Identify which cell holds the provided text, then report its [x, y] central coordinate. 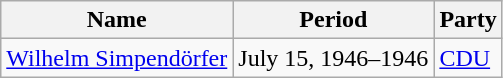
CDU [468, 58]
Period [334, 20]
July 15, 1946–1946 [334, 58]
Wilhelm Simpendörfer [117, 58]
Name [117, 20]
Party [468, 20]
